Locate the cell with the specified text and output its (X, Y) center coordinate. 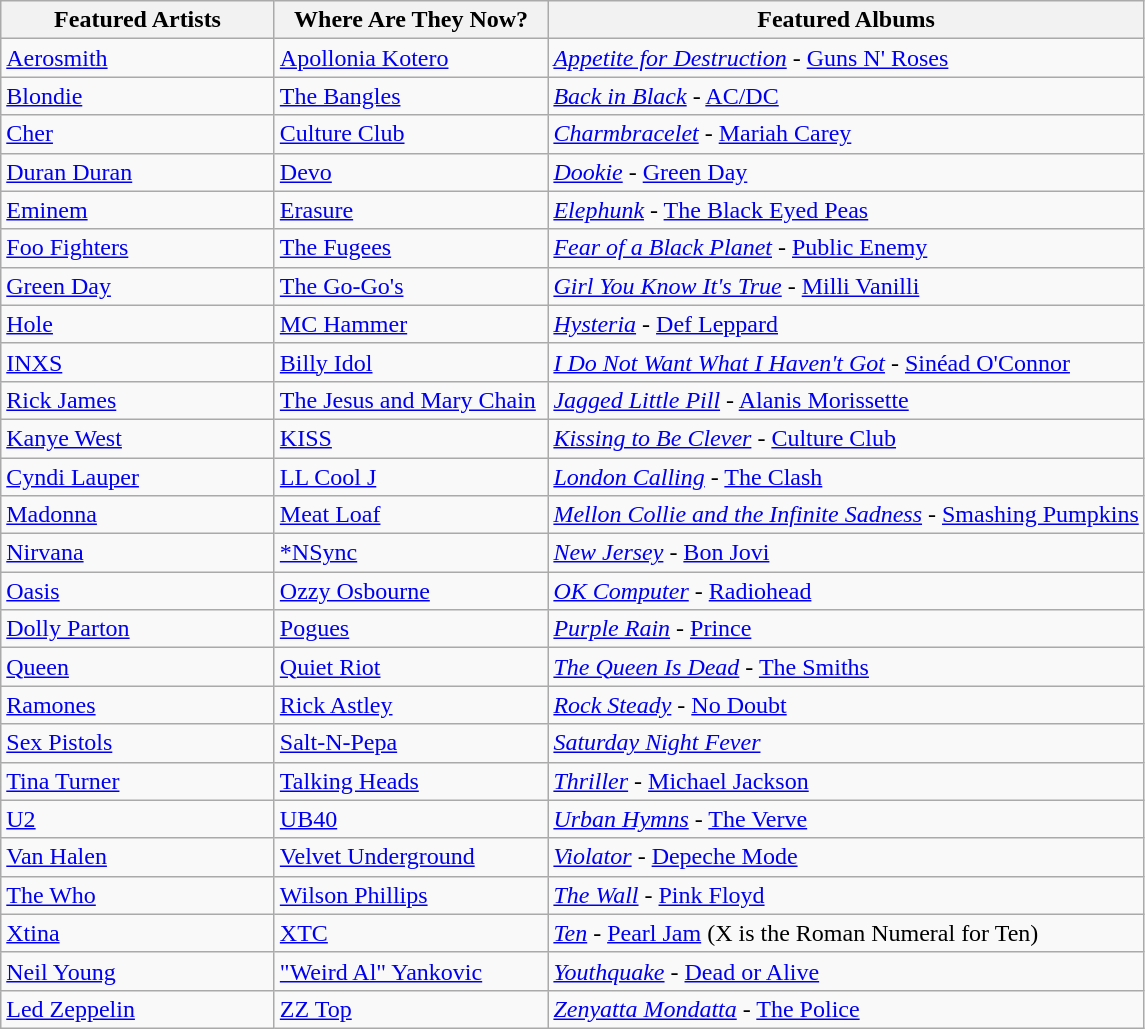
Led Zeppelin (138, 1009)
Girl You Know It's True - Milli Vanilli (846, 286)
The Wall - Pink Floyd (846, 895)
Tina Turner (138, 781)
Oasis (138, 591)
The Who (138, 895)
Queen (138, 667)
Rock Steady - No Doubt (846, 705)
LL Cool J (411, 477)
Madonna (138, 515)
Saturday Night Fever (846, 743)
The Queen Is Dead - The Smiths (846, 667)
Van Halen (138, 857)
Dolly Parton (138, 629)
The Go-Go's (411, 286)
Neil Young (138, 971)
Aerosmith (138, 58)
Quiet Riot (411, 667)
Velvet Underground (411, 857)
Youthquake - Dead or Alive (846, 971)
"Weird Al" Yankovic (411, 971)
KISS (411, 438)
Ozzy Osbourne (411, 591)
Green Day (138, 286)
Hole (138, 324)
Fear of a Black Planet - Public Enemy (846, 248)
Duran Duran (138, 172)
Cher (138, 134)
Ten - Pearl Jam (X is the Roman Numeral for Ten) (846, 933)
Cyndi Lauper (138, 477)
Blondie (138, 96)
Dookie - Green Day (846, 172)
MC Hammer (411, 324)
Appetite for Destruction - Guns N' Roses (846, 58)
XTC (411, 933)
Thriller - Michael Jackson (846, 781)
Talking Heads (411, 781)
Pogues (411, 629)
ZZ Top (411, 1009)
Sex Pistols (138, 743)
INXS (138, 362)
Meat Loaf (411, 515)
Rick James (138, 400)
Kissing to Be Clever - Culture Club (846, 438)
Salt-N-Pepa (411, 743)
Foo Fighters (138, 248)
Jagged Little Pill - Alanis Morissette (846, 400)
Wilson Phillips (411, 895)
Urban Hymns - The Verve (846, 819)
New Jersey - Bon Jovi (846, 553)
OK Computer - Radiohead (846, 591)
Featured Artists (138, 20)
Eminem (138, 210)
Nirvana (138, 553)
The Fugees (411, 248)
Elephunk - The Black Eyed Peas (846, 210)
Mellon Collie and the Infinite Sadness - Smashing Pumpkins (846, 515)
I Do Not Want What I Haven't Got - Sinéad O'Connor (846, 362)
Apollonia Kotero (411, 58)
Erasure (411, 210)
London Calling - The Clash (846, 477)
U2 (138, 819)
The Bangles (411, 96)
Culture Club (411, 134)
Violator - Depeche Mode (846, 857)
Back in Black - AC/DC (846, 96)
Charmbracelet - Mariah Carey (846, 134)
Ramones (138, 705)
Hysteria - Def Leppard (846, 324)
*NSync (411, 553)
Zenyatta Mondatta - The Police (846, 1009)
The Jesus and Mary Chain (411, 400)
Rick Astley (411, 705)
Xtina (138, 933)
Purple Rain - Prince (846, 629)
UB40 (411, 819)
Devo (411, 172)
Billy Idol (411, 362)
Kanye West (138, 438)
Featured Albums (846, 20)
Where Are They Now? (411, 20)
